Scan for the cell matching the given text and deliver its (x, y) coordinate at center. 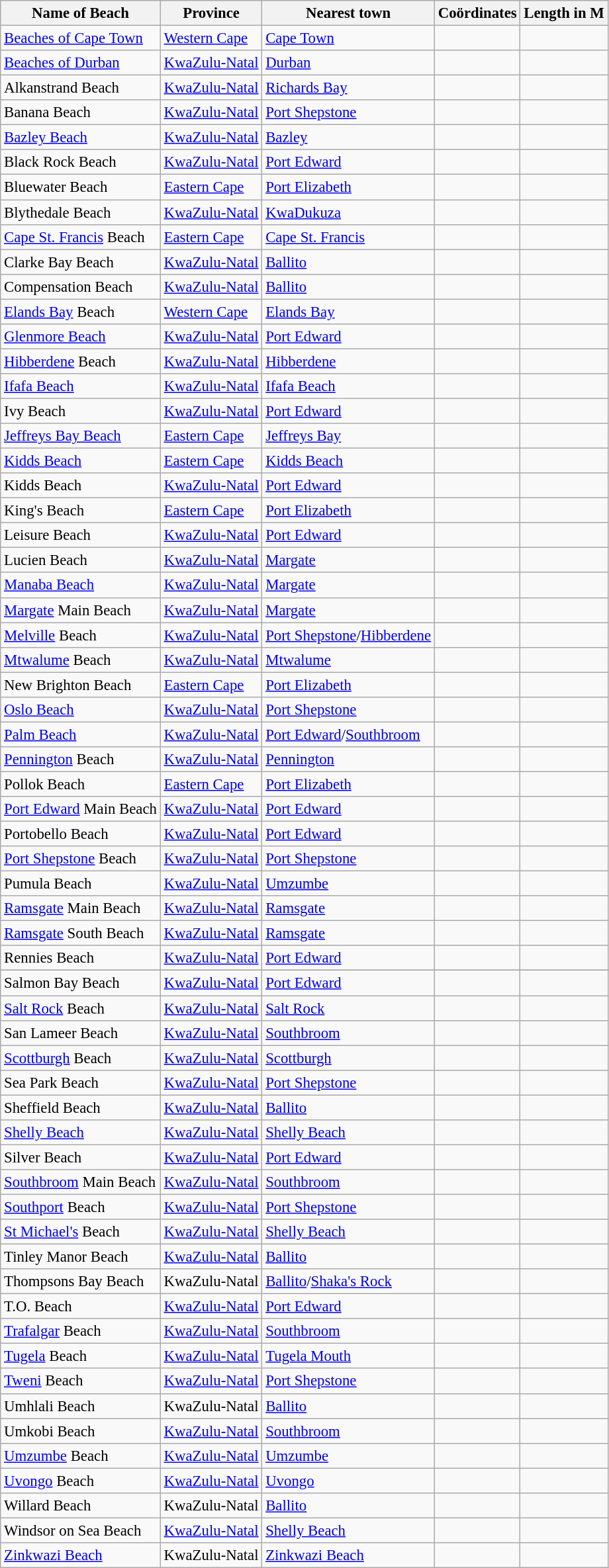
Pumula Beach (81, 884)
Umkobi Beach (81, 1431)
Elands Bay (348, 312)
Rennies Beach (81, 959)
Salmon Bay Beach (81, 983)
Bazley Beach (81, 138)
Pollok Beach (81, 784)
Tugela Mouth (348, 1356)
Port Edward Main Beach (81, 809)
Cape St. Francis (348, 237)
Beaches of Durban (81, 63)
Port Shepstone Beach (81, 859)
Trafalgar Beach (81, 1331)
Ivy Beach (81, 411)
Ramsgate Main Beach (81, 908)
Margate Main Beach (81, 610)
Ballito/Shaka's Rock (348, 1282)
Salt Rock (348, 1008)
St Michael's Beach (81, 1232)
Willard Beach (81, 1506)
Salt Rock Beach (81, 1008)
Silver Beach (81, 1157)
Name of Beach (81, 13)
Jeffreys Bay Beach (81, 436)
Clarke Bay Beach (81, 262)
Elands Bay Beach (81, 312)
Scottburgh (348, 1058)
Pennington (348, 760)
Palm Beach (81, 734)
New Brighton Beach (81, 685)
Port Shepstone/Hibberdene (348, 635)
Sea Park Beach (81, 1082)
Leisure Beach (81, 535)
San Lameer Beach (81, 1033)
Mtwalume Beach (81, 660)
Tinley Manor Beach (81, 1257)
Uvongo Beach (81, 1481)
Mtwalume (348, 660)
Lucien Beach (81, 560)
KwaDukuza (348, 212)
Sheffield Beach (81, 1108)
Hibberdene (348, 361)
Jeffreys Bay (348, 436)
Oslo Beach (81, 710)
Tweni Beach (81, 1381)
Durban (348, 63)
Richards Bay (348, 88)
Scottburgh Beach (81, 1058)
Umzumbe Beach (81, 1456)
Melville Beach (81, 635)
Hibberdene Beach (81, 361)
Beaches of Cape Town (81, 38)
Length in M (564, 13)
Cape St. Francis Beach (81, 237)
Ramsgate South Beach (81, 934)
Compensation Beach (81, 286)
Province (211, 13)
Bluewater Beach (81, 187)
Alkanstrand Beach (81, 88)
Cape Town (348, 38)
Glenmore Beach (81, 337)
Manaba Beach (81, 586)
T.O. Beach (81, 1307)
Nearest town (348, 13)
Windsor on Sea Beach (81, 1530)
Coördinates (477, 13)
Bazley (348, 138)
King's Beach (81, 511)
Uvongo (348, 1481)
Thompsons Bay Beach (81, 1282)
Blythedale Beach (81, 212)
Banana Beach (81, 112)
Port Edward/Southbroom (348, 734)
Tugela Beach (81, 1356)
Southbroom Main Beach (81, 1182)
Pennington Beach (81, 760)
Southport Beach (81, 1207)
Portobello Beach (81, 834)
Umhlali Beach (81, 1406)
Black Rock Beach (81, 162)
